Find where the given text appears and provide that cell's center as [X, Y] coordinate. 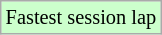
Fastest session lap [81, 17]
